Capture the cell that displays the provided text and extract its [X, Y] central coordinate. 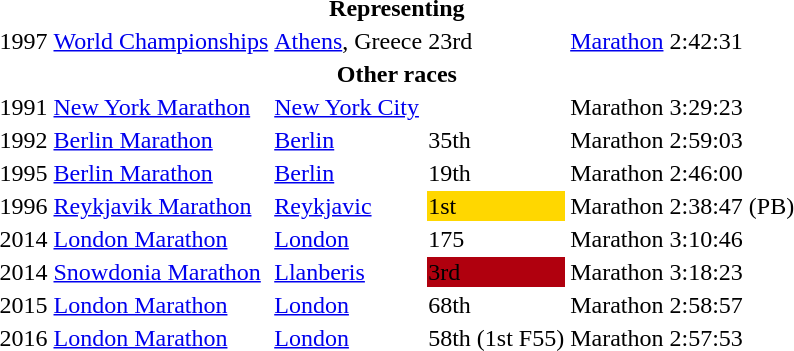
Reykjavik Marathon [161, 206]
19th [496, 173]
68th [496, 305]
1st [496, 206]
World Championships [161, 41]
Llanberis [348, 272]
Reykjavic [348, 206]
Athens, Greece [348, 41]
35th [496, 140]
23rd [496, 41]
New York Marathon [161, 107]
3rd [496, 272]
175 [496, 239]
Snowdonia Marathon [161, 272]
New York City [348, 107]
